Capture the cell that displays the provided text and extract its (X, Y) central coordinate. 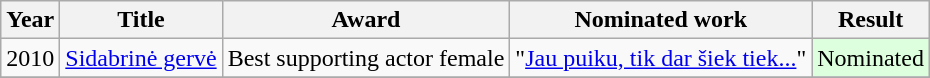
Title (141, 20)
Year (30, 20)
Best supporting actor female (366, 58)
Result (871, 20)
2010 (30, 58)
Nominated work (661, 20)
Nominated (871, 58)
"Jau puiku, tik dar šiek tiek..." (661, 58)
Sidabrinė gervė (141, 58)
Award (366, 20)
